Return the (x, y) coordinate for the center point of the cell that contains the specified text.  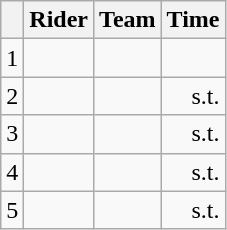
Rider (59, 20)
4 (12, 172)
Team (128, 20)
2 (12, 96)
Time (193, 20)
3 (12, 134)
1 (12, 58)
5 (12, 210)
